Locate the cell with the specified text and output its [X, Y] center coordinate. 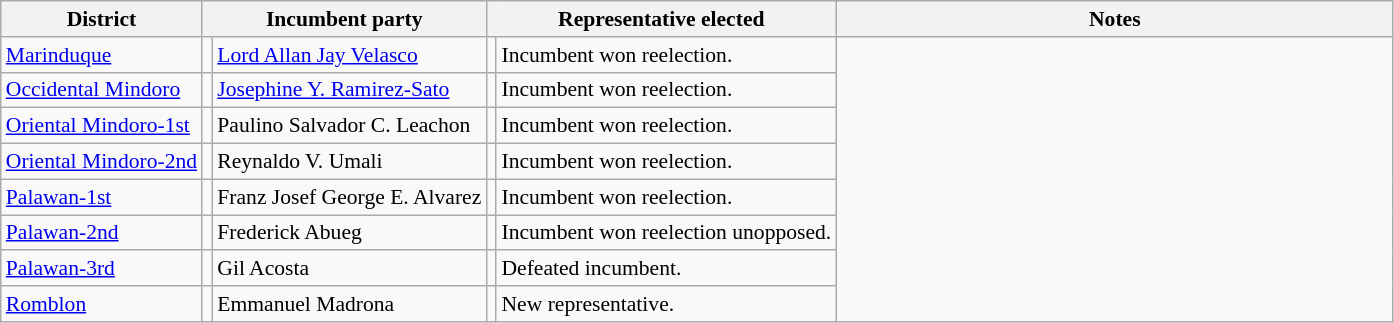
Occidental Mindoro [102, 90]
Franz Josef George E. Alvarez [349, 197]
Oriental Mindoro-1st [102, 126]
Incumbent won reelection unopposed. [666, 233]
Lord Allan Jay Velasco [349, 55]
Emmanuel Madrona [349, 304]
Notes [1114, 19]
Incumbent party [344, 19]
Marinduque [102, 55]
Palawan-1st [102, 197]
Josephine Y. Ramirez-Sato [349, 90]
Defeated incumbent. [666, 269]
Representative elected [661, 19]
Frederick Abueg [349, 233]
Reynaldo V. Umali [349, 162]
Palawan-2nd [102, 233]
Gil Acosta [349, 269]
District [102, 19]
Paulino Salvador C. Leachon [349, 126]
Palawan-3rd [102, 269]
Oriental Mindoro-2nd [102, 162]
Romblon [102, 304]
New representative. [666, 304]
